Capture the cell that displays the provided text and extract its [x, y] central coordinate. 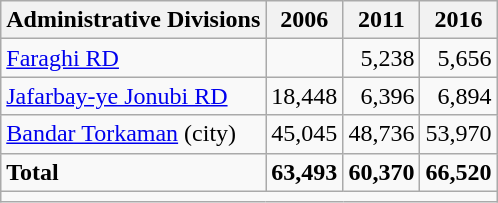
6,396 [382, 96]
5,238 [382, 58]
48,736 [382, 134]
63,493 [304, 172]
Faraghi RD [134, 58]
2006 [304, 20]
Bandar Torkaman (city) [134, 134]
5,656 [458, 58]
Jafarbay-ye Jonubi RD [134, 96]
Administrative Divisions [134, 20]
2011 [382, 20]
53,970 [458, 134]
Total [134, 172]
45,045 [304, 134]
18,448 [304, 96]
2016 [458, 20]
6,894 [458, 96]
60,370 [382, 172]
66,520 [458, 172]
